Return [X, Y] of the center of cell containing provided text 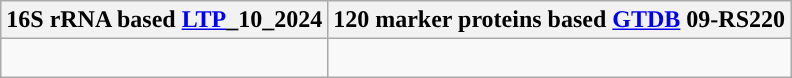
120 marker proteins based GTDB 09-RS220 [560, 20]
16S rRNA based LTP_10_2024 [164, 20]
